Determine the (x, y) coordinate at the center of the cell enclosing the given text.  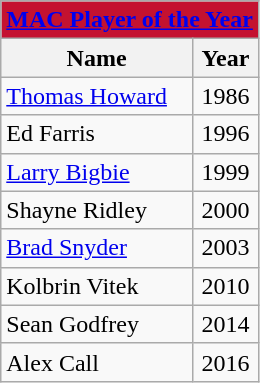
Shayne Ridley (97, 210)
Name (97, 58)
MAC Player of the Year (130, 20)
Thomas Howard (97, 96)
2016 (225, 362)
2003 (225, 248)
Ed Farris (97, 134)
1999 (225, 172)
2010 (225, 286)
1986 (225, 96)
2014 (225, 324)
1996 (225, 134)
Sean Godfrey (97, 324)
Kolbrin Vitek (97, 286)
Larry Bigbie (97, 172)
Brad Snyder (97, 248)
Year (225, 58)
Alex Call (97, 362)
2000 (225, 210)
